Search for the cell housing the specified text and yield its [X, Y] center coordinate. 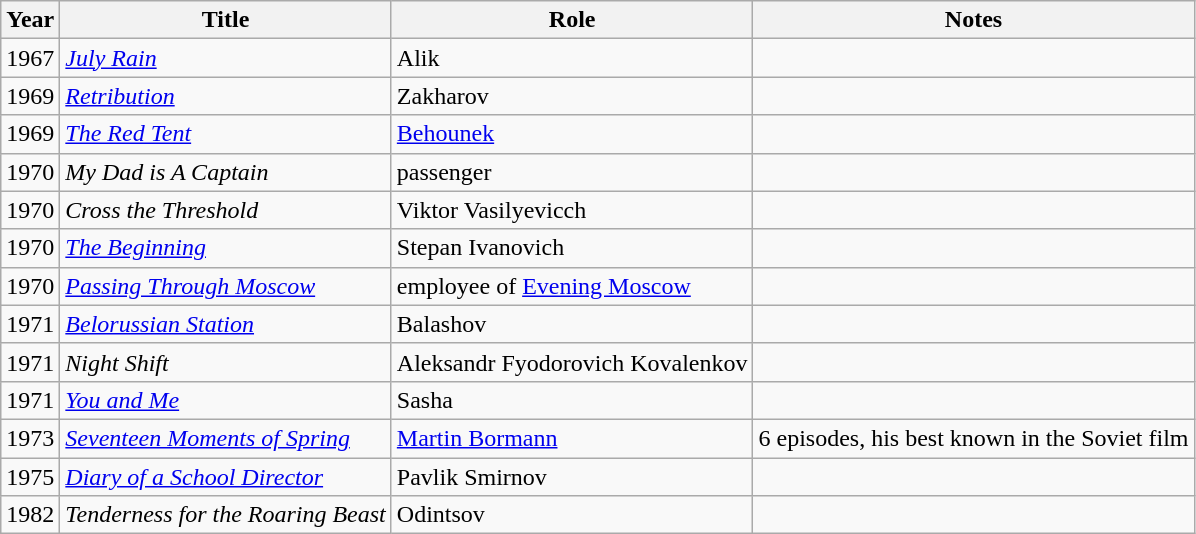
Tenderness for the Roaring Beast [226, 515]
6 episodes, his best known in the Soviet film [974, 438]
Seventeen Moments of Spring [226, 438]
Aleksandr Fyodorovich Kovalenkov [572, 362]
Martin Bormann [572, 438]
Cross the Threshold [226, 210]
Alik [572, 58]
July Rain [226, 58]
Role [572, 20]
Diary of a School Director [226, 477]
Belorussian Station [226, 324]
Retribution [226, 96]
Pavlik Smirnov [572, 477]
Viktor Vasilyevicch [572, 210]
Night Shift [226, 362]
1973 [30, 438]
My Dad is A Captain [226, 172]
You and Me [226, 400]
Stepan Ivanovich [572, 248]
Year [30, 20]
Sasha [572, 400]
Notes [974, 20]
1982 [30, 515]
1975 [30, 477]
The Red Tent [226, 134]
Zakharov [572, 96]
Passing Through Moscow [226, 286]
1967 [30, 58]
Balashov [572, 324]
Odintsov [572, 515]
The Beginning [226, 248]
Behounek [572, 134]
employee of Evening Moscow [572, 286]
passenger [572, 172]
Title [226, 20]
